For the text-containing cell, return its midpoint in (x, y) coordinate format. 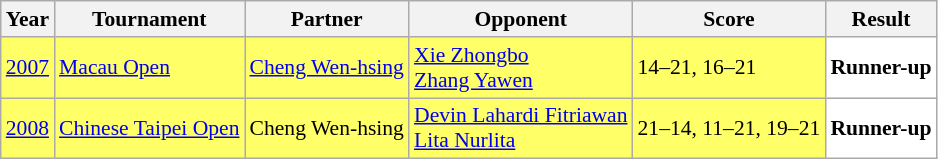
Score (730, 19)
Partner (326, 19)
Opponent (521, 19)
Result (880, 19)
Chinese Taipei Open (149, 128)
Devin Lahardi Fitriawan Lita Nurlita (521, 128)
2007 (28, 68)
21–14, 11–21, 19–21 (730, 128)
Xie Zhongbo Zhang Yawen (521, 68)
Macau Open (149, 68)
2008 (28, 128)
Tournament (149, 19)
14–21, 16–21 (730, 68)
Year (28, 19)
